Identify which cell holds the provided text, then report its [x, y] central coordinate. 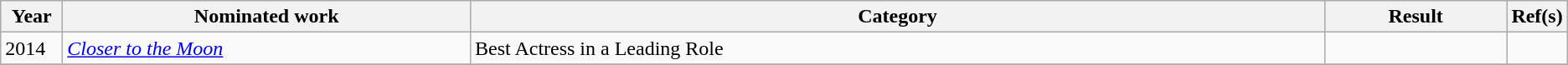
Ref(s) [1537, 17]
Year [32, 17]
Best Actress in a Leading Role [898, 48]
Closer to the Moon [266, 48]
Category [898, 17]
Nominated work [266, 17]
Result [1416, 17]
2014 [32, 48]
